Capture the cell that displays the provided text and extract its (x, y) central coordinate. 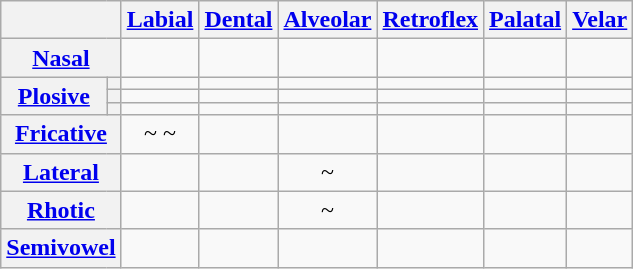
Semivowel (61, 248)
Palatal (526, 20)
Fricative (61, 134)
Nasal (61, 58)
Retroflex (430, 20)
Dental (238, 20)
Velar (600, 20)
Lateral (61, 172)
Plosive (54, 96)
Alveolar (328, 20)
Rhotic (61, 210)
~ ~ (160, 134)
Labial (160, 20)
